Pinpoint the cell where the given text exists, returning its (x, y) midpoint coordinate. 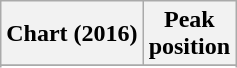
Chart (2016) (72, 34)
Peak position (189, 34)
